Find where the given text appears and provide that cell's center as [X, Y] coordinate. 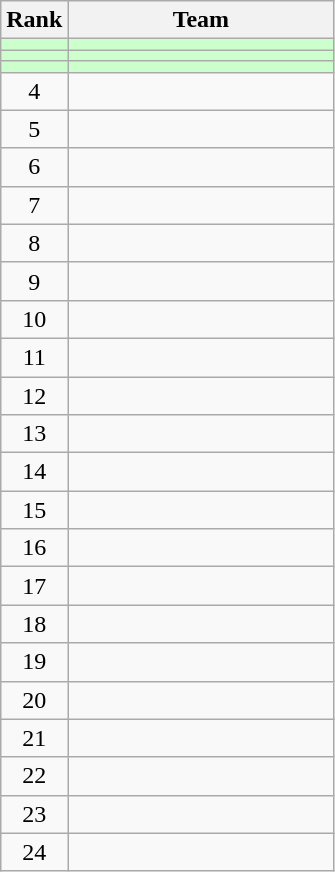
13 [34, 434]
19 [34, 662]
11 [34, 357]
18 [34, 624]
5 [34, 129]
22 [34, 776]
12 [34, 395]
16 [34, 548]
14 [34, 472]
8 [34, 243]
7 [34, 205]
9 [34, 281]
21 [34, 738]
Rank [34, 20]
23 [34, 814]
20 [34, 700]
4 [34, 91]
6 [34, 167]
15 [34, 510]
24 [34, 852]
17 [34, 586]
10 [34, 319]
Team [201, 20]
